From the cell containing the given text, extract its center point as [x, y] coordinate. 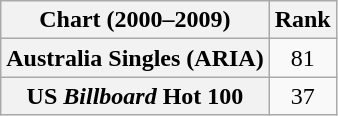
Chart (2000–2009) [135, 20]
81 [302, 58]
37 [302, 96]
US Billboard Hot 100 [135, 96]
Australia Singles (ARIA) [135, 58]
Rank [302, 20]
